Output the [X, Y] coordinate of the center of the cell containing the given text.  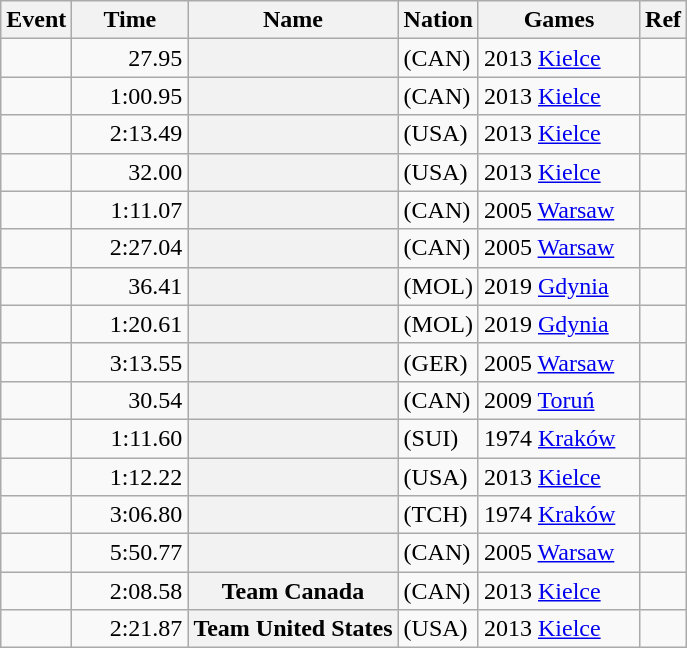
1:12.22 [130, 477]
Team United States [293, 629]
32.00 [130, 172]
2:21.87 [130, 629]
3:13.55 [130, 362]
2:27.04 [130, 248]
2:08.58 [130, 591]
(GER) [438, 362]
30.54 [130, 400]
5:50.77 [130, 553]
2:13.49 [130, 134]
(SUI) [438, 438]
(TCH) [438, 515]
1:11.07 [130, 210]
36.41 [130, 286]
1:20.61 [130, 324]
Games [558, 20]
2009 Toruń [558, 400]
27.95 [130, 58]
Ref [664, 20]
Name [293, 20]
1:11.60 [130, 438]
3:06.80 [130, 515]
1:00.95 [130, 96]
Event [36, 20]
Nation [438, 20]
Team Canada [293, 591]
Time [130, 20]
